Output the (X, Y) coordinate of the center of the cell containing the given text.  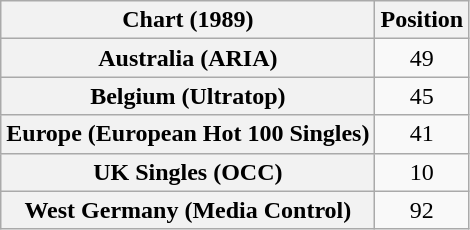
Europe (European Hot 100 Singles) (188, 134)
49 (422, 58)
West Germany (Media Control) (188, 210)
45 (422, 96)
10 (422, 172)
Belgium (Ultratop) (188, 96)
92 (422, 210)
Position (422, 20)
41 (422, 134)
UK Singles (OCC) (188, 172)
Australia (ARIA) (188, 58)
Chart (1989) (188, 20)
